Provide the [X, Y] coordinate of the cell's center where the given text is located.  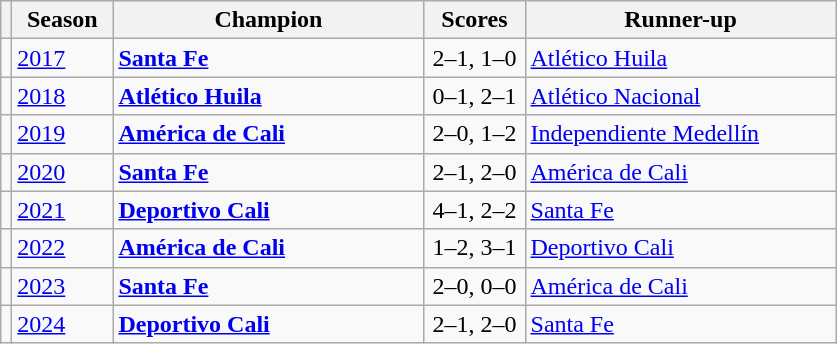
Atlético Nacional [680, 96]
Champion [268, 20]
0–1, 2–1 [474, 96]
2021 [62, 210]
Scores [474, 20]
2020 [62, 172]
1–2, 3–1 [474, 248]
Independiente Medellín [680, 134]
4–1, 2–2 [474, 210]
Season [62, 20]
2–0, 0–0 [474, 286]
2023 [62, 286]
Runner-up [680, 20]
2017 [62, 58]
2022 [62, 248]
2024 [62, 324]
2018 [62, 96]
2–0, 1–2 [474, 134]
2–1, 1–0 [474, 58]
2019 [62, 134]
